Identify which cell holds the provided text, then report its [x, y] central coordinate. 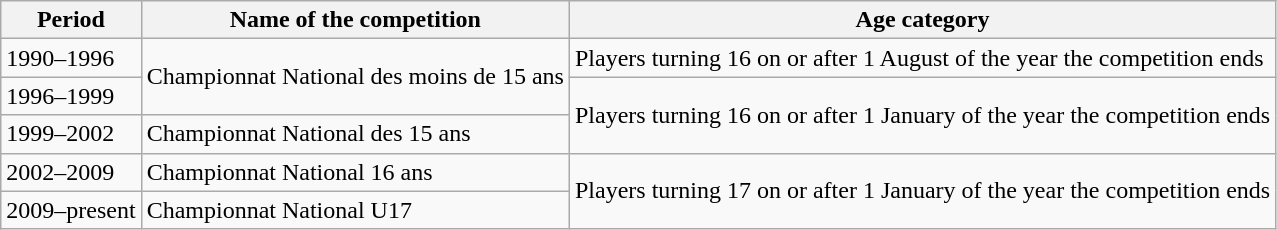
Championnat National des 15 ans [355, 134]
2009–present [71, 210]
Championnat National 16 ans [355, 172]
2002–2009 [71, 172]
Age category [922, 20]
Name of the competition [355, 20]
Period [71, 20]
Championnat National U17 [355, 210]
Championnat National des moins de 15 ans [355, 77]
Players turning 17 on or after 1 January of the year the competition ends [922, 191]
1999–2002 [71, 134]
Players turning 16 on or after 1 January of the year the competition ends [922, 115]
1990–1996 [71, 58]
1996–1999 [71, 96]
Players turning 16 on or after 1 August of the year the competition ends [922, 58]
